Detect which cell encompasses the target text, then output its [X, Y] center coordinate. 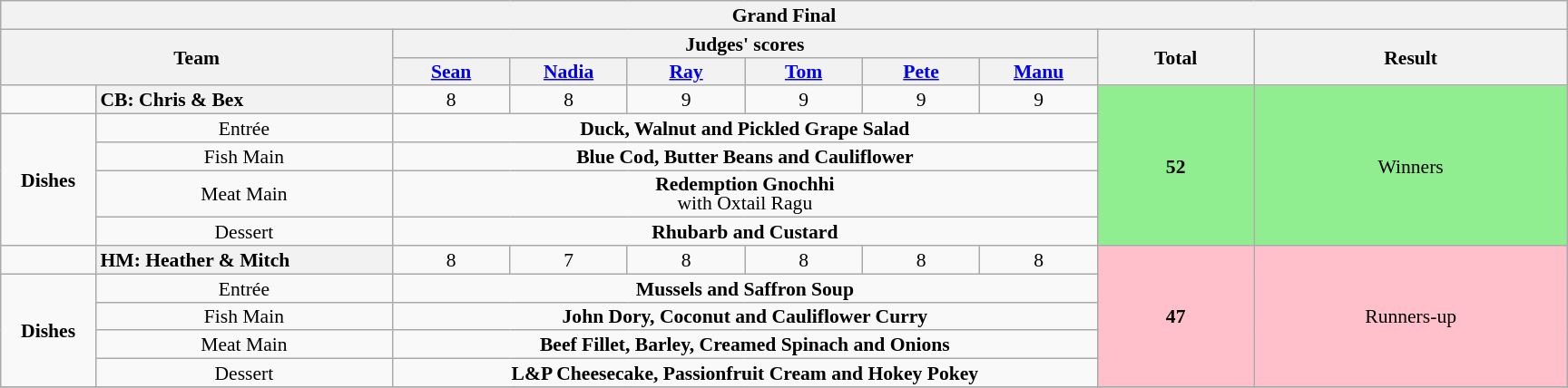
HM: Heather & Mitch [243, 259]
Team [197, 57]
Rhubarb and Custard [744, 232]
Redemption Gnochhiwith Oxtail Ragu [744, 194]
Tom [804, 71]
Mussels and Saffron Soup [744, 288]
47 [1176, 316]
Blue Cod, Butter Beans and Cauliflower [744, 156]
Total [1176, 57]
7 [568, 259]
Ray [686, 71]
Manu [1039, 71]
Sean [450, 71]
Nadia [568, 71]
Pete [920, 71]
John Dory, Coconut and Cauliflower Curry [744, 315]
52 [1176, 167]
Beef Fillet, Barley, Creamed Spinach and Onions [744, 344]
Judges' scores [744, 44]
Runners-up [1410, 316]
Duck, Walnut and Pickled Grape Salad [744, 129]
Winners [1410, 167]
CB: Chris & Bex [243, 100]
Grand Final [784, 15]
L&P Cheesecake, Passionfruit Cream and Hokey Pokey [744, 373]
Result [1410, 57]
